Output the (x, y) coordinate of the center of the cell containing the given text.  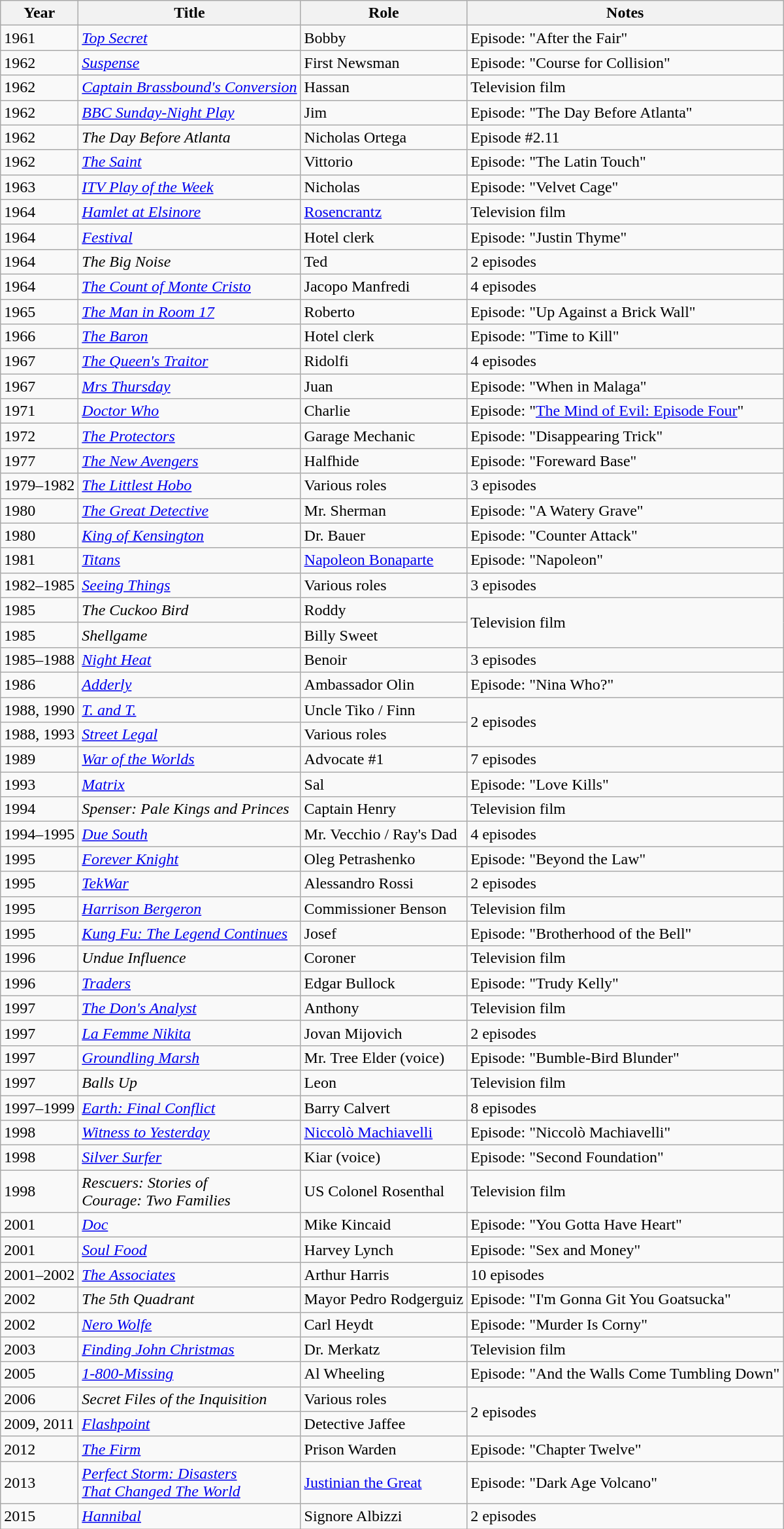
The Associates (189, 1275)
Roberto (384, 312)
Balls Up (189, 1083)
Doctor Who (189, 411)
1-800-Missing (189, 1374)
The Protectors (189, 436)
Perfect Storm: DisastersThat Changed The World (189, 1483)
Hassan (384, 88)
Al Wheeling (384, 1374)
Sal (384, 784)
Episode: "Second Foundation" (625, 1158)
Benoir (384, 660)
1994 (39, 809)
Josef (384, 933)
The New Avengers (189, 461)
Mayor Pedro Rodgerguiz (384, 1300)
Episode: "Foreward Base" (625, 461)
The Queen's Traitor (189, 361)
Jacopo Manfredi (384, 286)
BBC Sunday-Night Play (189, 112)
Top Secret (189, 38)
Harrison Bergeron (189, 909)
Episode: "Time to Kill" (625, 337)
The Saint (189, 162)
Ted (384, 261)
Finding John Christmas (189, 1349)
Episode: "Niccolò Machiavelli" (625, 1133)
Spenser: Pale Kings and Princes (189, 809)
Witness to Yesterday (189, 1133)
Notes (625, 13)
Vittorio (384, 162)
Bobby (384, 38)
Night Heat (189, 660)
Mr. Vecchio / Ray's Dad (384, 834)
Dr. Merkatz (384, 1349)
Soul Food (189, 1250)
1994–1995 (39, 834)
Advocate #1 (384, 760)
1979–1982 (39, 486)
Prison Warden (384, 1449)
Year (39, 13)
Suspense (189, 63)
Dr. Bauer (384, 535)
Hamlet at Elsinore (189, 212)
Forever Knight (189, 859)
La Femme Nikita (189, 1033)
Ridolfi (384, 361)
T. and T. (189, 709)
1993 (39, 784)
War of the Worlds (189, 760)
Episode: "Justin Thyme" (625, 237)
The Baron (189, 337)
Traders (189, 983)
1981 (39, 560)
The Great Detective (189, 511)
Groundling Marsh (189, 1058)
1988, 1993 (39, 735)
Captain Brassbound's Conversion (189, 88)
The Don's Analyst (189, 1008)
Adderly (189, 684)
US Colonel Rosenthal (384, 1191)
1965 (39, 312)
Episode: "Velvet Cage" (625, 187)
Juan (384, 386)
Shellgame (189, 635)
Alessandro Rossi (384, 884)
8 episodes (625, 1108)
Niccolò Machiavelli (384, 1133)
Commissioner Benson (384, 909)
The Big Noise (189, 261)
Episode: "When in Malaga" (625, 386)
Hannibal (189, 1516)
Episode: "Disappearing Trick" (625, 436)
Captain Henry (384, 809)
Signore Albizzi (384, 1516)
Episode: "The Mind of Evil: Episode Four" (625, 411)
Title (189, 13)
Earth: Final Conflict (189, 1108)
The 5th Quadrant (189, 1300)
Episode: "Sex and Money" (625, 1250)
Rosencrantz (384, 212)
Street Legal (189, 735)
Jim (384, 112)
Coroner (384, 958)
Nicholas Ortega (384, 137)
Uncle Tiko / Finn (384, 709)
The Count of Monte Cristo (189, 286)
Kiar (voice) (384, 1158)
Undue Influence (189, 958)
Episode: "Trudy Kelly" (625, 983)
Episode: "You Gotta Have Heart" (625, 1225)
1982–1985 (39, 585)
Oleg Petrashenko (384, 859)
Role (384, 13)
Mike Kincaid (384, 1225)
Leon (384, 1083)
Episode: "Murder Is Corny" (625, 1324)
Garage Mechanic (384, 436)
Episode: "Chapter Twelve" (625, 1449)
Silver Surfer (189, 1158)
TekWar (189, 884)
1966 (39, 337)
Jovan Mijovich (384, 1033)
Charlie (384, 411)
2009, 2011 (39, 1424)
Secret Files of the Inquisition (189, 1399)
Episode: "Dark Age Volcano" (625, 1483)
2015 (39, 1516)
Matrix (189, 784)
Seeing Things (189, 585)
Episode: "A Watery Grave" (625, 511)
Episode: "Up Against a Brick Wall" (625, 312)
Barry Calvert (384, 1108)
Harvey Lynch (384, 1250)
Due South (189, 834)
2005 (39, 1374)
Halfhide (384, 461)
Episode: "Brotherhood of the Bell" (625, 933)
Episode #2.11 (625, 137)
Ambassador Olin (384, 684)
1972 (39, 436)
Episode: "Love Kills" (625, 784)
1977 (39, 461)
Episode: "The Day Before Atlanta" (625, 112)
Roddy (384, 610)
Kung Fu: The Legend Continues (189, 933)
Arthur Harris (384, 1275)
King of Kensington (189, 535)
Flashpoint (189, 1424)
The Man in Room 17 (189, 312)
2006 (39, 1399)
ITV Play of the Week (189, 187)
The Firm (189, 1449)
Napoleon Bonaparte (384, 560)
Edgar Bullock (384, 983)
Doc (189, 1225)
The Cuckoo Bird (189, 610)
1963 (39, 187)
Titans (189, 560)
Rescuers: Stories ofCourage: Two Families (189, 1191)
Mrs Thursday (189, 386)
Episode: "Bumble-Bird Blunder" (625, 1058)
Detective Jaffee (384, 1424)
1989 (39, 760)
1986 (39, 684)
Episode: "The Latin Touch" (625, 162)
1985–1988 (39, 660)
Anthony (384, 1008)
Episode: "I'm Gonna Git You Goatsucka" (625, 1300)
2001–2002 (39, 1275)
2003 (39, 1349)
1997–1999 (39, 1108)
The Littlest Hobo (189, 486)
2012 (39, 1449)
Carl Heydt (384, 1324)
Nero Wolfe (189, 1324)
1971 (39, 411)
Episode: "Beyond the Law" (625, 859)
1988, 1990 (39, 709)
1961 (39, 38)
Justinian the Great (384, 1483)
Mr. Sherman (384, 511)
First Newsman (384, 63)
Episode: "After the Fair" (625, 38)
Episode: "Course for Collision" (625, 63)
Nicholas (384, 187)
10 episodes (625, 1275)
Episode: "Napoleon" (625, 560)
Episode: "Nina Who?" (625, 684)
Episode: "And the Walls Come Tumbling Down" (625, 1374)
Billy Sweet (384, 635)
Festival (189, 237)
Episode: "Counter Attack" (625, 535)
2013 (39, 1483)
7 episodes (625, 760)
The Day Before Atlanta (189, 137)
Mr. Tree Elder (voice) (384, 1058)
